Determine the [X, Y] coordinate at the center of the cell enclosing the given text.  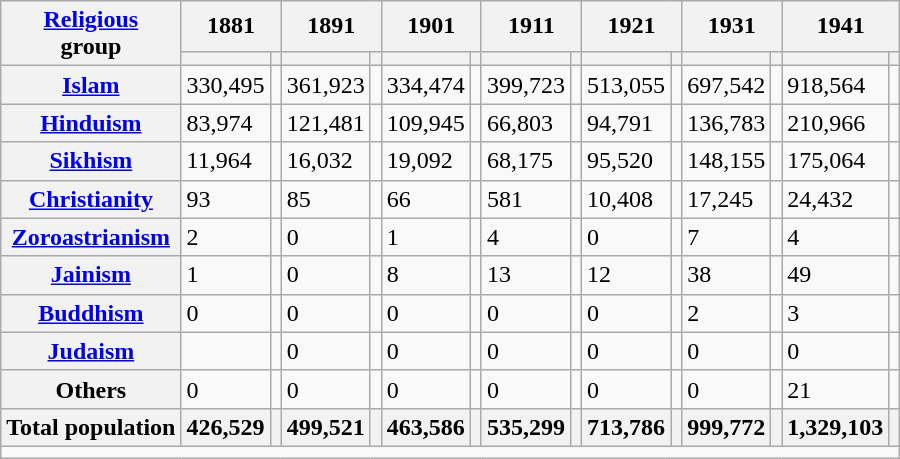
361,923 [326, 85]
38 [726, 275]
95,520 [626, 161]
12 [626, 275]
535,299 [526, 427]
8 [426, 275]
399,723 [526, 85]
1911 [531, 26]
19,092 [426, 161]
94,791 [626, 123]
330,495 [226, 85]
10,408 [626, 199]
Sikhism [91, 161]
463,586 [426, 427]
581 [526, 199]
999,772 [726, 427]
66 [426, 199]
1,329,103 [836, 427]
7 [726, 237]
68,175 [526, 161]
85 [326, 199]
Hinduism [91, 123]
121,481 [326, 123]
3 [836, 313]
16,032 [326, 161]
136,783 [726, 123]
17,245 [726, 199]
713,786 [626, 427]
148,155 [726, 161]
Total population [91, 427]
513,055 [626, 85]
Others [91, 389]
918,564 [836, 85]
1881 [231, 26]
175,064 [836, 161]
426,529 [226, 427]
1901 [431, 26]
697,542 [726, 85]
Judaism [91, 351]
1921 [632, 26]
Religiousgroup [91, 34]
11,964 [226, 161]
Buddhism [91, 313]
Zoroastrianism [91, 237]
1931 [732, 26]
Christianity [91, 199]
24,432 [836, 199]
109,945 [426, 123]
21 [836, 389]
66,803 [526, 123]
Jainism [91, 275]
210,966 [836, 123]
13 [526, 275]
83,974 [226, 123]
499,521 [326, 427]
334,474 [426, 85]
1891 [331, 26]
93 [226, 199]
49 [836, 275]
1941 [841, 26]
Islam [91, 85]
